Scan for the cell matching the given text and deliver its (x, y) coordinate at center. 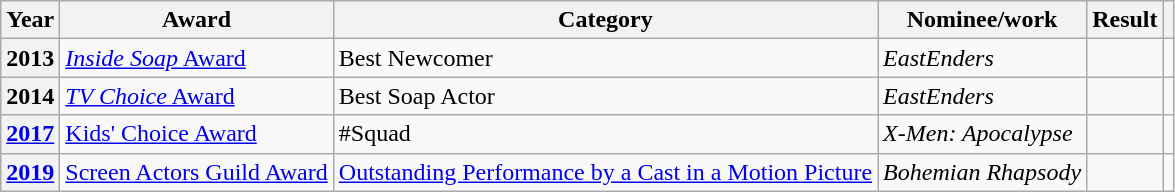
Best Soap Actor (605, 96)
2019 (30, 172)
X-Men: Apocalypse (982, 134)
Kids' Choice Award (196, 134)
TV Choice Award (196, 96)
2013 (30, 58)
2017 (30, 134)
Best Newcomer (605, 58)
Screen Actors Guild Award (196, 172)
Year (30, 20)
Inside Soap Award (196, 58)
Outstanding Performance by a Cast in a Motion Picture (605, 172)
Category (605, 20)
#Squad (605, 134)
Bohemian Rhapsody (982, 172)
Award (196, 20)
Nominee/work (982, 20)
2014 (30, 96)
Result (1125, 20)
